From the cell containing the given text, extract its center point as (X, Y) coordinate. 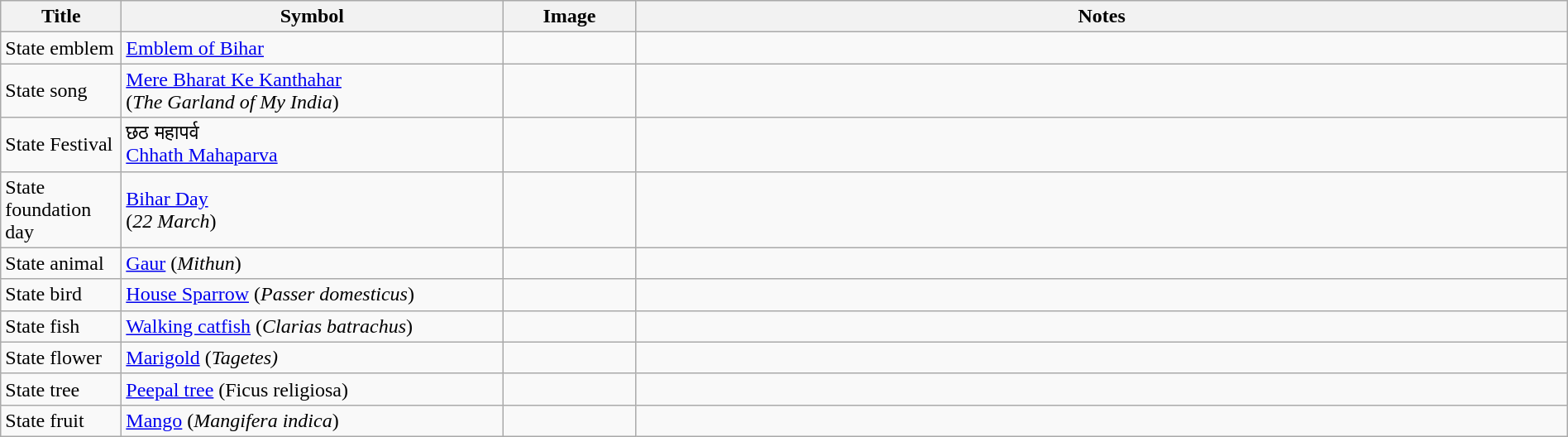
Emblem of Bihar (313, 48)
Peepal tree (Ficus religiosa) (313, 389)
State fruit (61, 420)
State bird (61, 295)
Title (61, 17)
State fish (61, 326)
Mere Bharat Ke Kanthahar (The Garland of My India) (313, 91)
State song (61, 91)
छठ महापर्व Chhath Mahaparva (313, 144)
House Sparrow (Passer domesticus) (313, 295)
State emblem (61, 48)
State tree (61, 389)
Mango (Mangifera indica) (313, 420)
State animal (61, 263)
Gaur (Mithun) (313, 263)
Walking catfish (Clarias batrachus) (313, 326)
Image (569, 17)
Bihar Day (22 March) (313, 209)
State foundation day (61, 209)
Notes (1102, 17)
State flower (61, 358)
State Festival (61, 144)
Marigold (Tagetes) (313, 358)
Symbol (313, 17)
